Find where the given text appears and provide that cell's center as (x, y) coordinate. 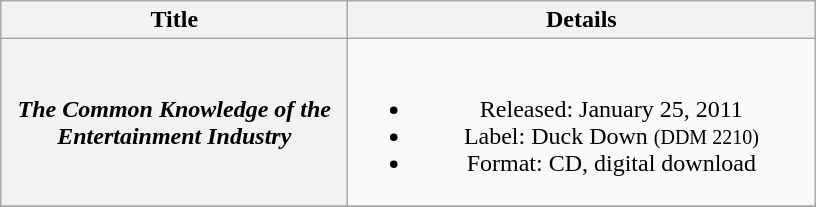
Details (582, 20)
Released: January 25, 2011Label: Duck Down (DDM 2210)Format: CD, digital download (582, 122)
The Common Knowledge of the Entertainment Industry (174, 122)
Title (174, 20)
